From the cell containing the given text, extract its center point as (X, Y) coordinate. 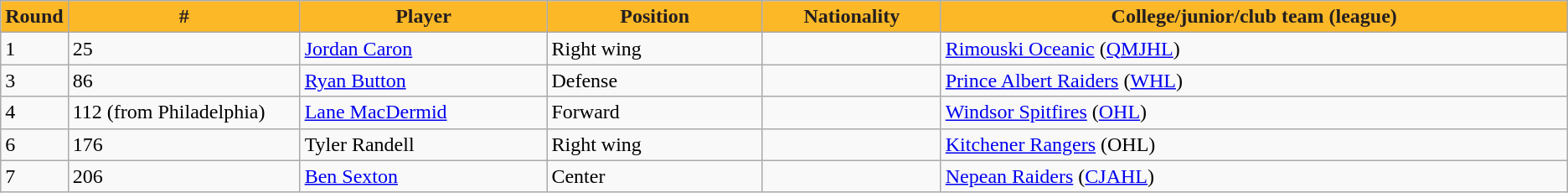
Player (424, 17)
Defense (655, 81)
Forward (655, 112)
7 (34, 176)
Position (655, 17)
Center (655, 176)
3 (34, 81)
Rimouski Oceanic (QMJHL) (1254, 49)
Round (34, 17)
4 (34, 112)
Lane MacDermid (424, 112)
1 (34, 49)
Windsor Spitfires (OHL) (1254, 112)
Ryan Button (424, 81)
Ben Sexton (424, 176)
Nepean Raiders (CJAHL) (1254, 176)
86 (184, 81)
Kitchener Rangers (OHL) (1254, 144)
Nationality (851, 17)
112 (from Philadelphia) (184, 112)
College/junior/club team (league) (1254, 17)
25 (184, 49)
Jordan Caron (424, 49)
Tyler Randell (424, 144)
Prince Albert Raiders (WHL) (1254, 81)
176 (184, 144)
# (184, 17)
206 (184, 176)
6 (34, 144)
